For the text-containing cell, return its midpoint in [x, y] coordinate format. 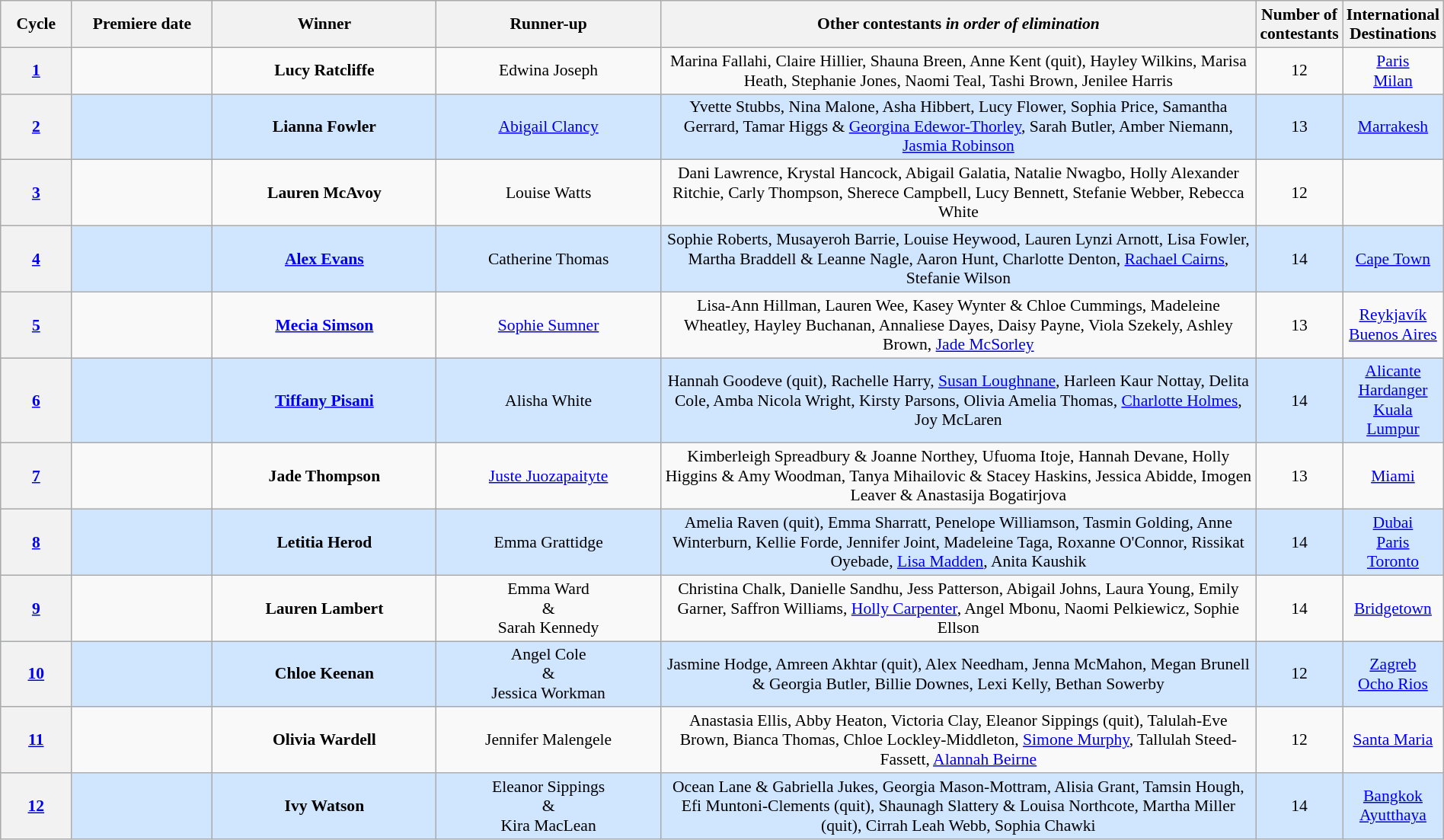
Jade Thompson [324, 477]
Marrakesh [1394, 126]
Alex Evans [324, 259]
Runner-up [548, 24]
Lucy Ratcliffe [324, 70]
Mecia Simson [324, 324]
ParisMilan [1394, 70]
7 [37, 477]
Edwina Joseph [548, 70]
9 [37, 608]
3 [37, 193]
DubaiParisToronto [1394, 542]
Lianna Fowler [324, 126]
Lauren McAvoy [324, 193]
Cycle [37, 24]
Louise Watts [548, 193]
Number of contestants [1299, 24]
Jasmine Hodge, Amreen Akhtar (quit), Alex Needham, Jenna McMahon, Megan Brunell & Georgia Butler, Billie Downes, Lexi Kelly, Bethan Sowerby [958, 675]
1 [37, 70]
Lauren Lambert [324, 608]
11 [37, 740]
Emma Ward&Sarah Kennedy [548, 608]
Eleanor Sippings&Kira MacLean [548, 806]
BangkokAyutthaya [1394, 806]
10 [37, 675]
Juste Juozapaityte [548, 477]
2 [37, 126]
AlicanteHardangerKuala Lumpur [1394, 401]
Miami [1394, 477]
5 [37, 324]
8 [37, 542]
Jennifer Malengele [548, 740]
Emma Grattidge [548, 542]
Santa Maria [1394, 740]
Premiere date [142, 24]
6 [37, 401]
Winner [324, 24]
ReykjavíkBuenos Aires [1394, 324]
Sophie Sumner [548, 324]
Catherine Thomas [548, 259]
Letitia Herod [324, 542]
International Destinations [1394, 24]
Tiffany Pisani [324, 401]
Cape Town [1394, 259]
Other contestants in order of elimination [958, 24]
Alisha White [548, 401]
Olivia Wardell [324, 740]
Ivy Watson [324, 806]
Angel Cole&Jessica Workman [548, 675]
Abigail Clancy [548, 126]
Bridgetown [1394, 608]
ZagrebOcho Rios [1394, 675]
4 [37, 259]
Chloe Keenan [324, 675]
